Pinpoint the cell where the given text exists, returning its [x, y] midpoint coordinate. 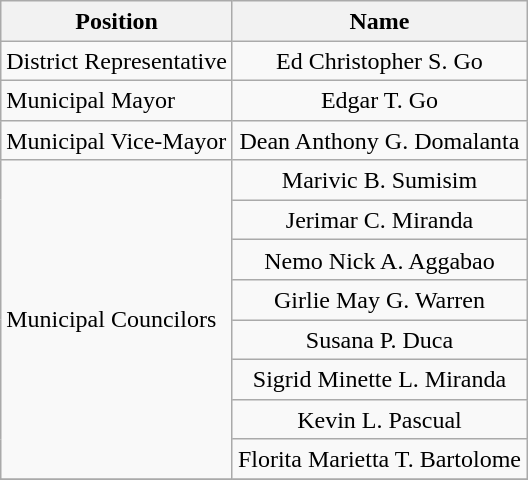
Florita Marietta T. Bartolome [379, 459]
Name [379, 21]
Dean Anthony G. Domalanta [379, 140]
Nemo Nick A. Aggabao [379, 260]
Municipal Councilors [117, 320]
Jerimar C. Miranda [379, 220]
District Representative [117, 61]
Municipal Vice-Mayor [117, 140]
Position [117, 21]
Susana P. Duca [379, 340]
Marivic B. Sumisim [379, 180]
Kevin L. Pascual [379, 419]
Sigrid Minette L. Miranda [379, 379]
Municipal Mayor [117, 100]
Girlie May G. Warren [379, 300]
Ed Christopher S. Go [379, 61]
Edgar T. Go [379, 100]
